Determine the [X, Y] coordinate at the center of the cell enclosing the given text.  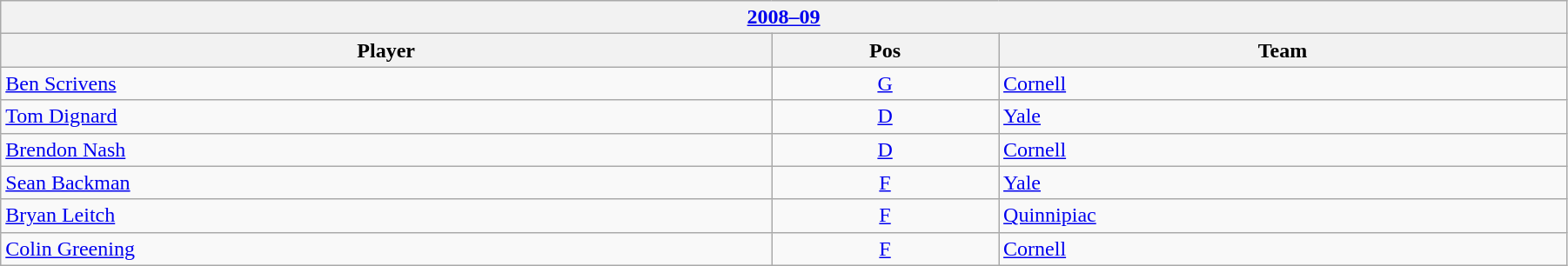
G [886, 83]
Colin Greening [386, 249]
Quinnipiac [1283, 216]
Bryan Leitch [386, 216]
Ben Scrivens [386, 83]
Player [386, 50]
Tom Dignard [386, 116]
2008–09 [784, 17]
Brendon Nash [386, 150]
Sean Backman [386, 183]
Pos [886, 50]
Team [1283, 50]
